Capture the cell that displays the provided text and extract its (x, y) central coordinate. 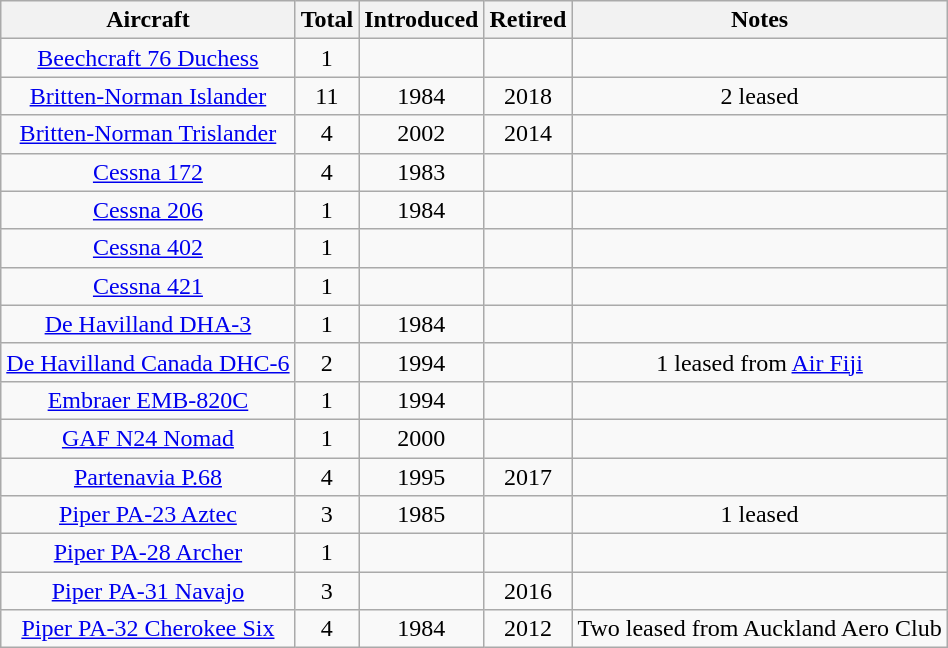
Introduced (422, 20)
2002 (422, 134)
Cessna 206 (148, 210)
2012 (528, 629)
Partenavia P.68 (148, 477)
Cessna 172 (148, 172)
1985 (422, 515)
2 (327, 362)
Cessna 421 (148, 286)
Piper PA-23 Aztec (148, 515)
Cessna 402 (148, 248)
Total (327, 20)
De Havilland Canada DHC-6 (148, 362)
Beechcraft 76 Duchess (148, 58)
11 (327, 96)
1983 (422, 172)
Piper PA-31 Navajo (148, 591)
2016 (528, 591)
Notes (760, 20)
Two leased from Auckland Aero Club (760, 629)
1 leased (760, 515)
Aircraft (148, 20)
Britten-Norman Islander (148, 96)
2017 (528, 477)
1 leased from Air Fiji (760, 362)
2014 (528, 134)
Retired (528, 20)
GAF N24 Nomad (148, 438)
2018 (528, 96)
1995 (422, 477)
Britten-Norman Trislander (148, 134)
De Havilland DHA-3 (148, 324)
2 leased (760, 96)
Piper PA-32 Cherokee Six (148, 629)
2000 (422, 438)
Piper PA-28 Archer (148, 553)
Embraer EMB-820C (148, 400)
